Find where the given text appears and provide that cell's center as [X, Y] coordinate. 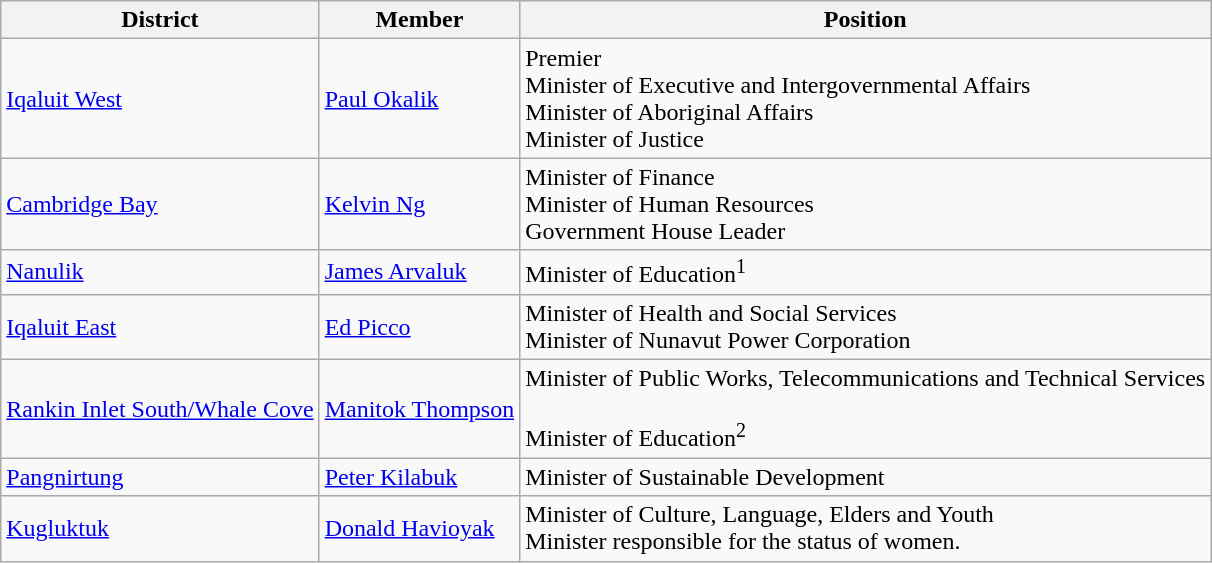
Position [866, 20]
Minister of Education1 [866, 272]
Iqaluit West [160, 98]
Nanulik [160, 272]
Minister of Culture, Language, Elders and Youth Minister responsible for the status of women. [866, 528]
Donald Havioyak [420, 528]
Ed Picco [420, 326]
Minister of Finance Minister of Human ResourcesGovernment House Leader [866, 204]
Cambridge Bay [160, 204]
James Arvaluk [420, 272]
Iqaluit East [160, 326]
Minister of Health and Social ServicesMinister of Nunavut Power Corporation [866, 326]
District [160, 20]
Rankin Inlet South/Whale Cove [160, 410]
Kugluktuk [160, 528]
Minister of Sustainable Development [866, 477]
Peter Kilabuk [420, 477]
Pangnirtung [160, 477]
Member [420, 20]
Manitok Thompson [420, 410]
Minister of Public Works, Telecommunications and Technical ServicesMinister of Education2 [866, 410]
Kelvin Ng [420, 204]
PremierMinister of Executive and Intergovernmental AffairsMinister of Aboriginal AffairsMinister of Justice [866, 98]
Paul Okalik [420, 98]
